Search for the cell housing the specified text and yield its [x, y] center coordinate. 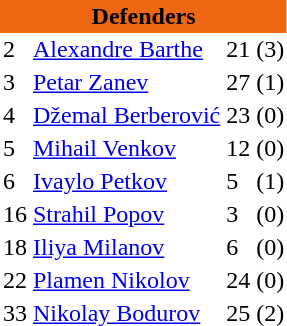
Defenders [144, 16]
Iliya Milanov [126, 248]
27 [238, 82]
2 [15, 50]
Petar Zanev [126, 82]
21 [238, 50]
16 [15, 214]
4 [15, 116]
Ivaylo Petkov [126, 182]
12 [238, 148]
Alexandre Barthe [126, 50]
(3) [270, 50]
Plamen Nikolov [126, 280]
23 [238, 116]
22 [15, 280]
18 [15, 248]
Džemal Berberović [126, 116]
Strahil Popov [126, 214]
24 [238, 280]
Mihail Venkov [126, 148]
